Extract the (X, Y) coordinate from the center of the cell holding the provided text.  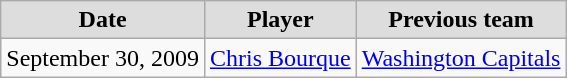
Previous team (461, 20)
Player (280, 20)
Date (103, 20)
September 30, 2009 (103, 58)
Chris Bourque (280, 58)
Washington Capitals (461, 58)
